Scan for the cell matching the given text and deliver its [X, Y] coordinate at center. 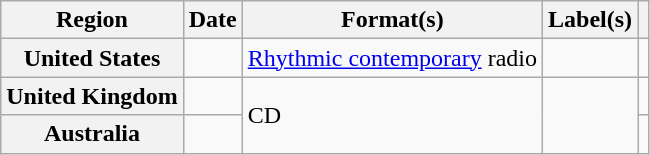
Date [212, 20]
United Kingdom [92, 96]
United States [92, 58]
Australia [92, 134]
Rhythmic contemporary radio [392, 58]
Format(s) [392, 20]
CD [392, 115]
Region [92, 20]
Label(s) [590, 20]
